Search for the cell housing the specified text and yield its (x, y) center coordinate. 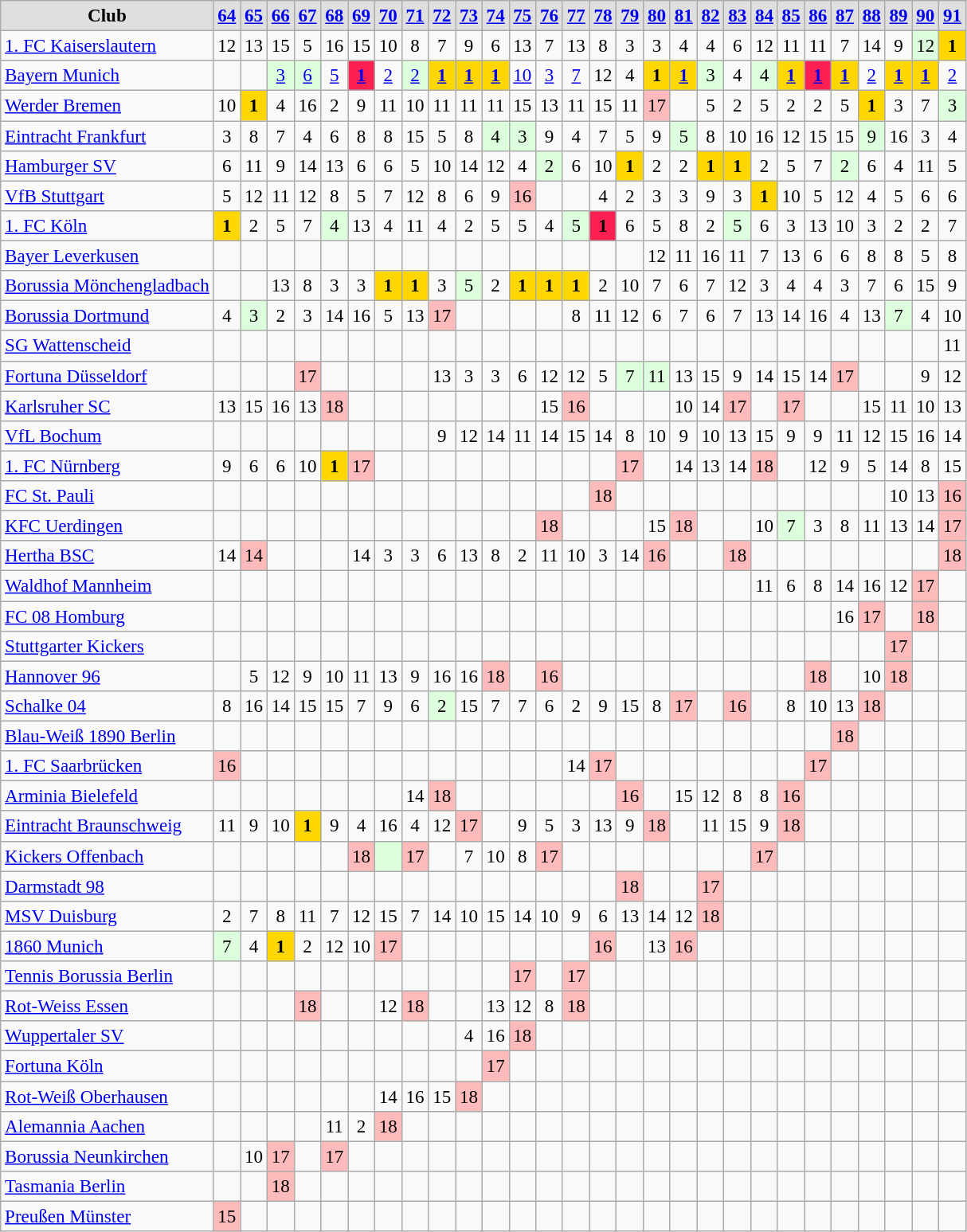
65 (254, 16)
64 (227, 16)
Preußen Münster (107, 1217)
Arminia Bielefeld (107, 796)
Borussia Dortmund (107, 316)
Bayern Munich (107, 76)
Hannover 96 (107, 676)
MSV Duisburg (107, 917)
77 (576, 16)
Borussia Neunkirchen (107, 1156)
FC St. Pauli (107, 496)
Tasmania Berlin (107, 1187)
KFC Uerdingen (107, 526)
88 (871, 16)
78 (603, 16)
75 (523, 16)
Schalke 04 (107, 706)
Fortuna Düsseldorf (107, 376)
82 (711, 16)
83 (738, 16)
73 (469, 16)
66 (280, 16)
Bayer Leverkusen (107, 256)
Eintracht Frankfurt (107, 136)
SG Wattenscheid (107, 346)
Rot-Weiss Essen (107, 1007)
71 (415, 16)
Stuttgarter Kickers (107, 647)
Waldhof Mannheim (107, 586)
90 (926, 16)
Rot-Weiß Oberhausen (107, 1097)
VfB Stuttgart (107, 196)
1. FC Saarbrücken (107, 766)
67 (307, 16)
1. FC Nürnberg (107, 466)
Eintracht Braunschweig (107, 827)
Club (107, 16)
Hamburger SV (107, 166)
Blau-Weiß 1890 Berlin (107, 737)
VfL Bochum (107, 436)
Werder Bremen (107, 106)
Borussia Mönchengladbach (107, 286)
80 (657, 16)
1860 Munich (107, 946)
Fortuna Köln (107, 1066)
89 (898, 16)
85 (791, 16)
Karlsruher SC (107, 406)
72 (442, 16)
Darmstadt 98 (107, 886)
87 (845, 16)
84 (765, 16)
1. FC Köln (107, 226)
79 (630, 16)
Tennis Borussia Berlin (107, 976)
1. FC Kaiserslautern (107, 46)
74 (495, 16)
70 (388, 16)
68 (335, 16)
Hertha BSC (107, 556)
81 (683, 16)
86 (818, 16)
91 (953, 16)
FC 08 Homburg (107, 616)
Kickers Offenbach (107, 856)
69 (362, 16)
76 (550, 16)
Alemannia Aachen (107, 1127)
Wuppertaler SV (107, 1036)
